Extract the (x, y) coordinate from the center of the cell holding the provided text.  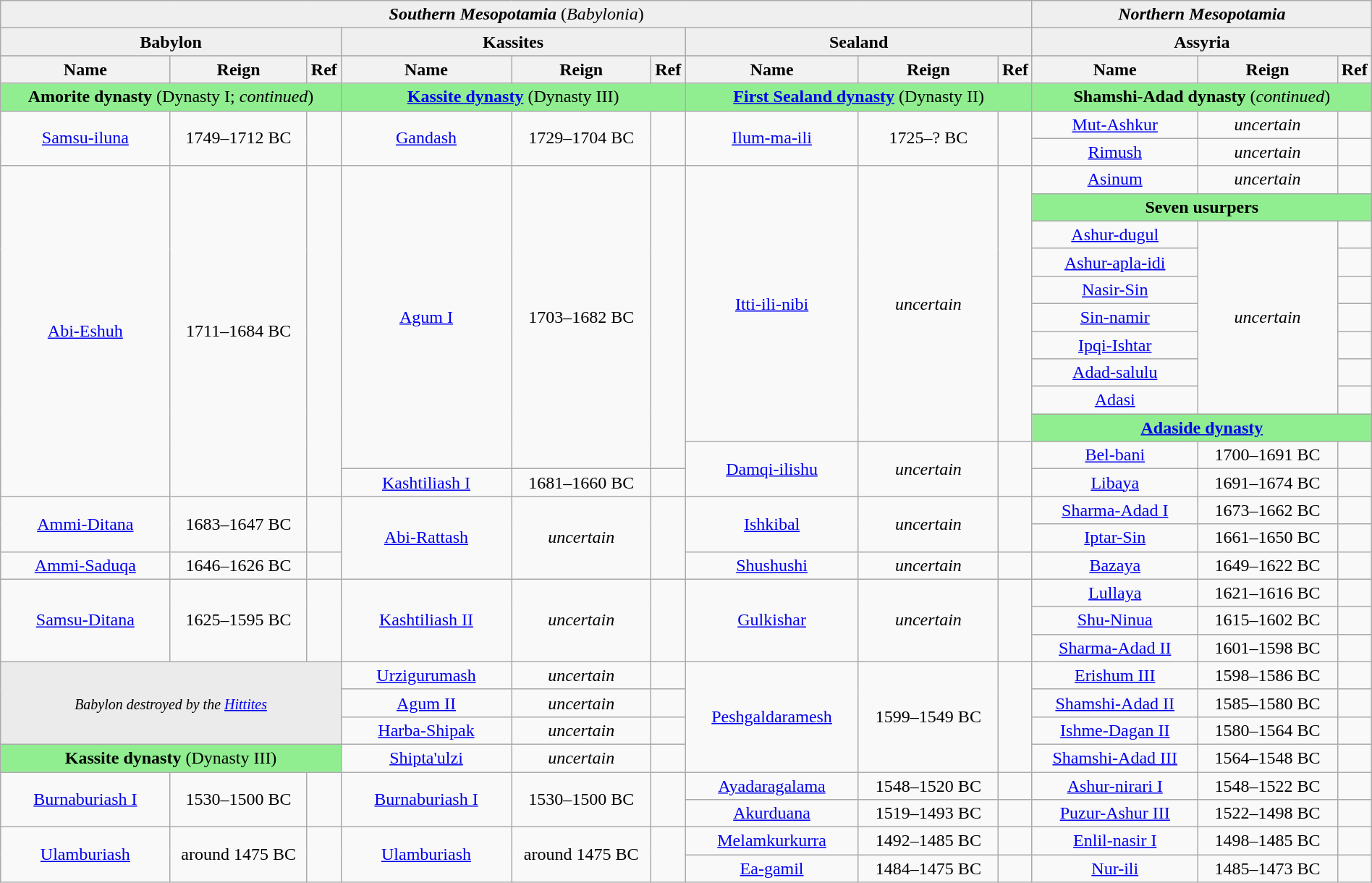
Ashur-nirari I (1114, 785)
1700–1691 BC (1268, 455)
Rimush (1114, 152)
Ashur-dugul (1114, 235)
Ea-gamil (772, 869)
1615–1602 BC (1268, 620)
1621–1616 BC (1268, 593)
Ishkibal (772, 524)
Abi-Rattash (425, 538)
1683–1647 BC (239, 524)
Seven usurpers (1201, 207)
Kashtiliash I (425, 483)
1522–1498 BC (1268, 814)
1646–1626 BC (239, 565)
Mut-Ashkur (1114, 124)
1681–1660 BC (582, 483)
1580–1564 BC (1268, 730)
1661–1650 BC (1268, 538)
Abi-Eshuh (85, 331)
Harba-Shipak (425, 730)
Bazaya (1114, 565)
Lullaya (1114, 593)
Shu-Ninua (1114, 620)
Agum I (425, 317)
Southern Mesopotamia (Babylonia) (517, 14)
1498–1485 BC (1268, 841)
Shipta'ulzi (425, 758)
Assyria (1201, 42)
1691–1674 BC (1268, 483)
Shamshi-Adad dynasty (continued) (1201, 97)
1484–1475 BC (928, 869)
Melamkurkurra (772, 841)
Ipqi-Ishtar (1114, 345)
1711–1684 BC (239, 331)
Enlil-nasir I (1114, 841)
1725–? BC (928, 138)
1585–1580 BC (1268, 703)
Adad-salulu (1114, 373)
1625–1595 BC (239, 620)
Asinum (1114, 179)
Babylon (171, 42)
Gulkishar (772, 620)
Iptar-Sin (1114, 538)
Sealand (859, 42)
Itti-ili-nibi (772, 304)
Amorite dynasty (Dynasty I; continued) (171, 97)
Libaya (1114, 483)
Nur-ili (1114, 869)
Erishum III (1114, 675)
Samsu-iluna (85, 138)
Bel-bani (1114, 455)
Kassites (512, 42)
1673–1662 BC (1268, 510)
1492–1485 BC (928, 841)
1485–1473 BC (1268, 869)
1564–1548 BC (1268, 758)
Shamshi-Adad II (1114, 703)
Ayadaragalama (772, 785)
Damqi-ilishu (772, 469)
Ilum-ma-ili (772, 138)
1601–1598 BC (1268, 648)
First Sealand dynasty (Dynasty II) (859, 97)
1548–1520 BC (928, 785)
Shamshi-Adad III (1114, 758)
Sharma-Adad II (1114, 648)
Gandash (425, 138)
Ashur-apla-idi (1114, 262)
Akurduana (772, 814)
Sharma-Adad I (1114, 510)
Puzur-Ashur III (1114, 814)
Sin-namir (1114, 317)
Babylon destroyed by the Hittites (171, 703)
Shushushi (772, 565)
1729–1704 BC (582, 138)
Peshgaldaramesh (772, 717)
1703–1682 BC (582, 317)
Samsu-Ditana (85, 620)
1519–1493 BC (928, 814)
Ammi-Ditana (85, 524)
Kashtiliash II (425, 620)
1749–1712 BC (239, 138)
Agum II (425, 703)
Northern Mesopotamia (1201, 14)
1649–1622 BC (1268, 565)
Adaside dynasty (1201, 428)
Ammi-Saduqa (85, 565)
Adasi (1114, 400)
Urzigurumash (425, 675)
Nasir-Sin (1114, 290)
Ishme-Dagan II (1114, 730)
1599–1549 BC (928, 717)
1548–1522 BC (1268, 785)
1598–1586 BC (1268, 675)
